Pinpoint the cell where the given text exists, returning its [x, y] midpoint coordinate. 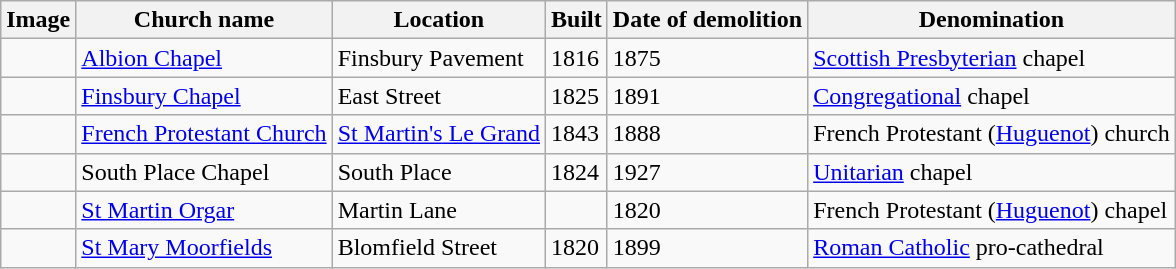
1899 [707, 248]
Finsbury Pavement [438, 58]
Date of demolition [707, 20]
Finsbury Chapel [204, 96]
1927 [707, 172]
Roman Catholic pro-cathedral [992, 248]
1816 [577, 58]
St Martin's Le Grand [438, 134]
St Martin Orgar [204, 210]
Built [577, 20]
French Protestant (Huguenot) church [992, 134]
1824 [577, 172]
1825 [577, 96]
French Protestant (Huguenot) chapel [992, 210]
Albion Chapel [204, 58]
1891 [707, 96]
Unitarian chapel [992, 172]
1843 [577, 134]
Denomination [992, 20]
Location [438, 20]
1888 [707, 134]
South Place [438, 172]
Blomfield Street [438, 248]
East Street [438, 96]
Church name [204, 20]
St Mary Moorfields [204, 248]
French Protestant Church [204, 134]
South Place Chapel [204, 172]
Congregational chapel [992, 96]
Martin Lane [438, 210]
1875 [707, 58]
Scottish Presbyterian chapel [992, 58]
Image [38, 20]
